Find where the given text appears and provide that cell's center as [x, y] coordinate. 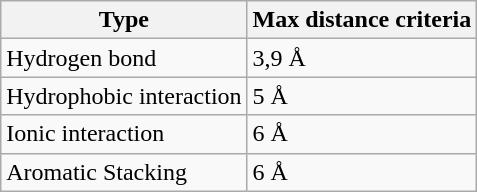
Hydrophobic interaction [124, 96]
Max distance criteria [362, 20]
Type [124, 20]
Hydrogen bond [124, 58]
5 Å [362, 96]
Aromatic Stacking [124, 172]
3,9 Å [362, 58]
Ionic interaction [124, 134]
